Scan for the cell matching the given text and deliver its [x, y] coordinate at center. 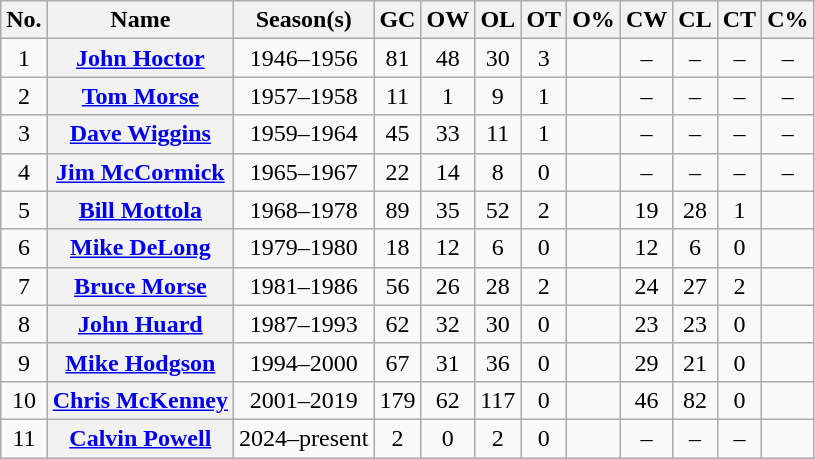
22 [398, 172]
Mike DeLong [140, 248]
Dave Wiggins [140, 134]
John Hoctor [140, 58]
Name [140, 20]
117 [498, 400]
46 [646, 400]
Chris McKenney [140, 400]
14 [448, 172]
Jim McCormick [140, 172]
7 [24, 286]
56 [398, 286]
179 [398, 400]
52 [498, 210]
29 [646, 362]
33 [448, 134]
4 [24, 172]
Bill Mottola [140, 210]
36 [498, 362]
89 [398, 210]
C% [788, 20]
82 [695, 400]
21 [695, 362]
No. [24, 20]
Mike Hodgson [140, 362]
48 [448, 58]
81 [398, 58]
OW [448, 20]
1994–2000 [304, 362]
32 [448, 324]
1965–1967 [304, 172]
1987–1993 [304, 324]
1968–1978 [304, 210]
1959–1964 [304, 134]
Tom Morse [140, 96]
Calvin Powell [140, 438]
OT [544, 20]
10 [24, 400]
18 [398, 248]
1957–1958 [304, 96]
OL [498, 20]
2024–present [304, 438]
Bruce Morse [140, 286]
GC [398, 20]
24 [646, 286]
1981–1986 [304, 286]
2001–2019 [304, 400]
CW [646, 20]
John Huard [140, 324]
45 [398, 134]
67 [398, 362]
1979–1980 [304, 248]
31 [448, 362]
26 [448, 286]
19 [646, 210]
CL [695, 20]
CT [739, 20]
35 [448, 210]
27 [695, 286]
O% [594, 20]
1946–1956 [304, 58]
Season(s) [304, 20]
5 [24, 210]
